Locate the cell with the specified text and output its [X, Y] center coordinate. 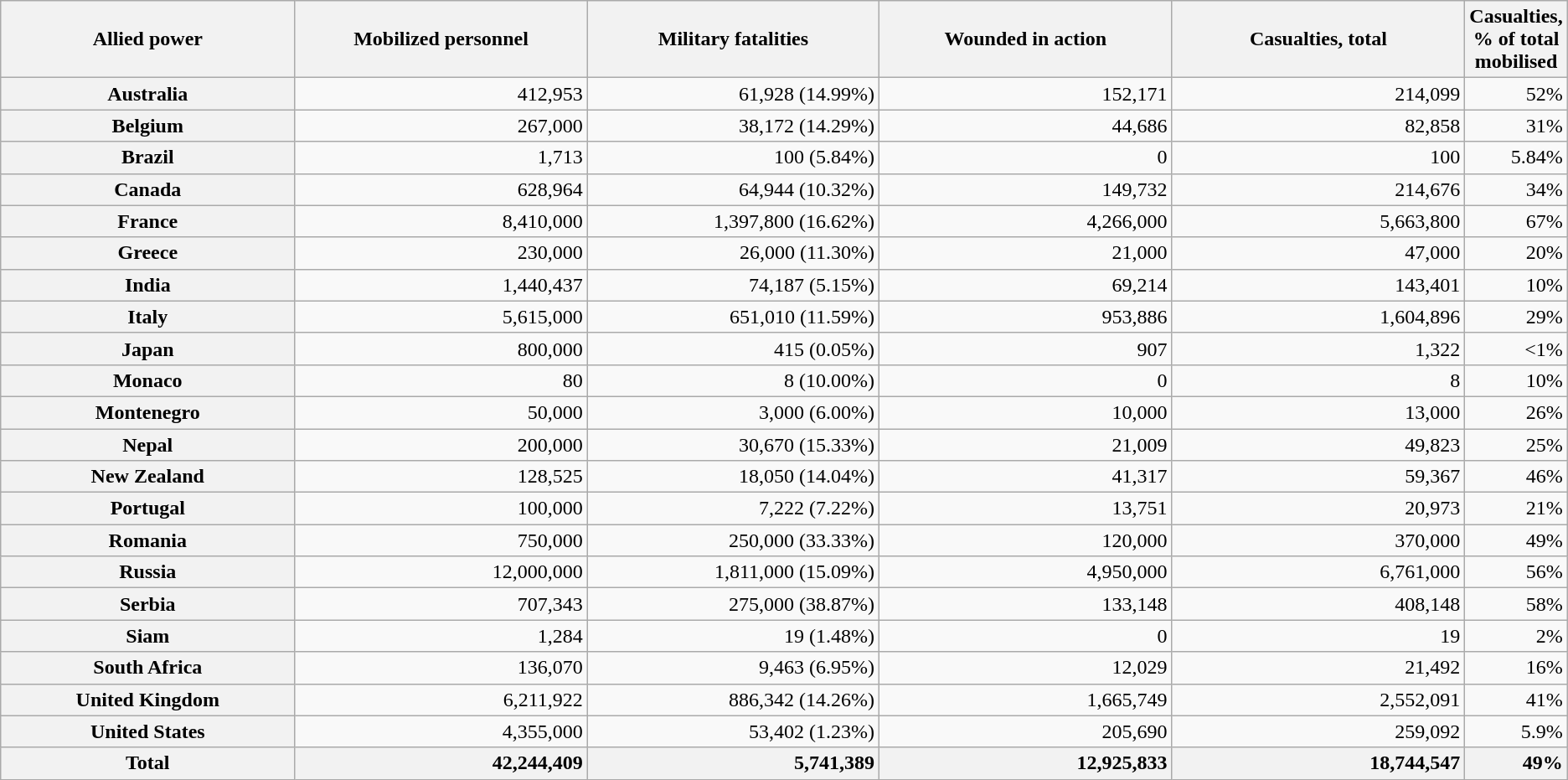
Wounded in action [1025, 39]
205,690 [1025, 731]
Total [147, 763]
Casualties, total [1318, 39]
Canada [147, 189]
250,000 (33.33%) [733, 540]
21,000 [1025, 253]
20,973 [1318, 509]
Monaco [147, 380]
200,000 [441, 445]
953,886 [1025, 317]
230,000 [441, 253]
Serbia [147, 604]
58% [1516, 604]
1,713 [441, 158]
Casualties, % of total mobilised [1516, 39]
8 (10.00%) [733, 380]
12,000,000 [441, 572]
Belgium [147, 126]
16% [1516, 668]
5.84% [1516, 158]
41% [1516, 700]
1,397,800 (16.62%) [733, 221]
214,676 [1318, 189]
Military fatalities [733, 39]
275,000 (38.87%) [733, 604]
412,953 [441, 94]
61,928 (14.99%) [733, 94]
5,741,389 [733, 763]
2,552,091 [1318, 700]
4,266,000 [1025, 221]
Mobilized personnel [441, 39]
52% [1516, 94]
18,744,547 [1318, 763]
53,402 (1.23%) [733, 731]
800,000 [441, 349]
26% [1516, 412]
France [147, 221]
United Kingdom [147, 700]
12,029 [1025, 668]
30,670 (15.33%) [733, 445]
20% [1516, 253]
Italy [147, 317]
2% [1516, 636]
100,000 [441, 509]
1,665,749 [1025, 700]
750,000 [441, 540]
80 [441, 380]
120,000 [1025, 540]
4,355,000 [441, 731]
12,925,833 [1025, 763]
7,222 (7.22%) [733, 509]
25% [1516, 445]
Romania [147, 540]
Brazil [147, 158]
29% [1516, 317]
64,944 (10.32%) [733, 189]
21,492 [1318, 668]
651,010 (11.59%) [733, 317]
21,009 [1025, 445]
42,244,409 [441, 763]
38,172 (14.29%) [733, 126]
Nepal [147, 445]
707,343 [441, 604]
370,000 [1318, 540]
1,604,896 [1318, 317]
Australia [147, 94]
New Zealand [147, 477]
133,148 [1025, 604]
Russia [147, 572]
82,858 [1318, 126]
Portugal [147, 509]
1,440,437 [441, 285]
6,761,000 [1318, 572]
100 [1318, 158]
13,000 [1318, 412]
5.9% [1516, 731]
67% [1516, 221]
10,000 [1025, 412]
149,732 [1025, 189]
3,000 (6.00%) [733, 412]
Allied power [147, 39]
<1% [1516, 349]
415 (0.05%) [733, 349]
8,410,000 [441, 221]
Greece [147, 253]
100 (5.84%) [733, 158]
5,615,000 [441, 317]
34% [1516, 189]
408,148 [1318, 604]
1,284 [441, 636]
259,092 [1318, 731]
Montenegro [147, 412]
United States [147, 731]
47,000 [1318, 253]
136,070 [441, 668]
Japan [147, 349]
1,811,000 (15.09%) [733, 572]
267,000 [441, 126]
214,099 [1318, 94]
41,317 [1025, 477]
628,964 [441, 189]
74,187 (5.15%) [733, 285]
19 [1318, 636]
143,401 [1318, 285]
South Africa [147, 668]
Siam [147, 636]
49,823 [1318, 445]
31% [1516, 126]
152,171 [1025, 94]
6,211,922 [441, 700]
8 [1318, 380]
9,463 (6.95%) [733, 668]
1,322 [1318, 349]
69,214 [1025, 285]
India [147, 285]
128,525 [441, 477]
907 [1025, 349]
26,000 (11.30%) [733, 253]
21% [1516, 509]
13,751 [1025, 509]
56% [1516, 572]
50,000 [441, 412]
886,342 (14.26%) [733, 700]
5,663,800 [1318, 221]
18,050 (14.04%) [733, 477]
46% [1516, 477]
44,686 [1025, 126]
4,950,000 [1025, 572]
19 (1.48%) [733, 636]
59,367 [1318, 477]
